Return the (X, Y) coordinate for the center point of the cell that contains the specified text.  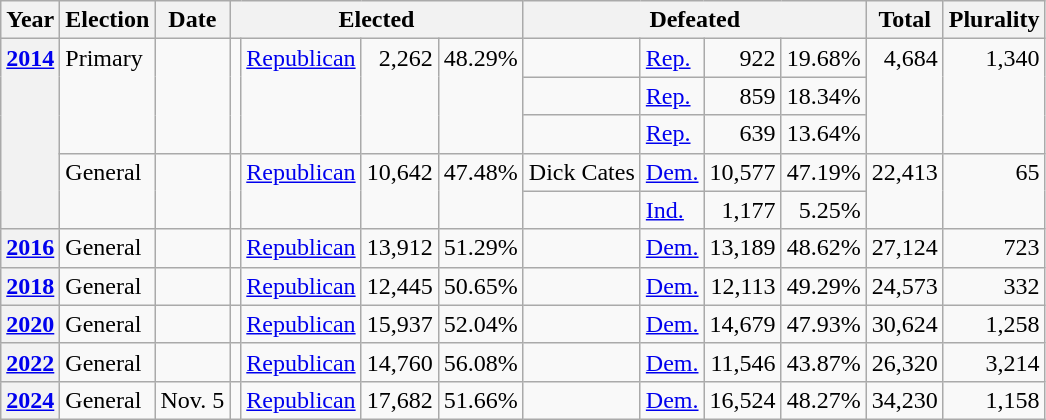
859 (742, 96)
Election (108, 20)
19.68% (824, 58)
2018 (30, 286)
10,642 (400, 191)
12,113 (742, 286)
Date (192, 20)
24,573 (904, 286)
Total (904, 20)
34,230 (904, 400)
22,413 (904, 191)
1,340 (994, 96)
13,189 (742, 248)
16,524 (742, 400)
51.66% (480, 400)
65 (994, 191)
922 (742, 58)
11,546 (742, 362)
332 (994, 286)
Plurality (994, 20)
47.93% (824, 324)
47.48% (480, 191)
48.29% (480, 96)
30,624 (904, 324)
Nov. 5 (192, 400)
48.62% (824, 248)
26,320 (904, 362)
5.25% (824, 210)
4,684 (904, 96)
13.64% (824, 134)
56.08% (480, 362)
Ind. (672, 210)
1,177 (742, 210)
2024 (30, 400)
1,258 (994, 324)
17,682 (400, 400)
51.29% (480, 248)
Defeated (694, 20)
Elected (377, 20)
2022 (30, 362)
10,577 (742, 172)
2016 (30, 248)
52.04% (480, 324)
Year (30, 20)
639 (742, 134)
14,760 (400, 362)
48.27% (824, 400)
18.34% (824, 96)
27,124 (904, 248)
15,937 (400, 324)
2014 (30, 134)
49.29% (824, 286)
723 (994, 248)
50.65% (480, 286)
1,158 (994, 400)
43.87% (824, 362)
47.19% (824, 172)
Primary (108, 96)
12,445 (400, 286)
2,262 (400, 96)
3,214 (994, 362)
14,679 (742, 324)
Dick Cates (582, 172)
13,912 (400, 248)
2020 (30, 324)
